Return [X, Y] of the center of cell containing provided text 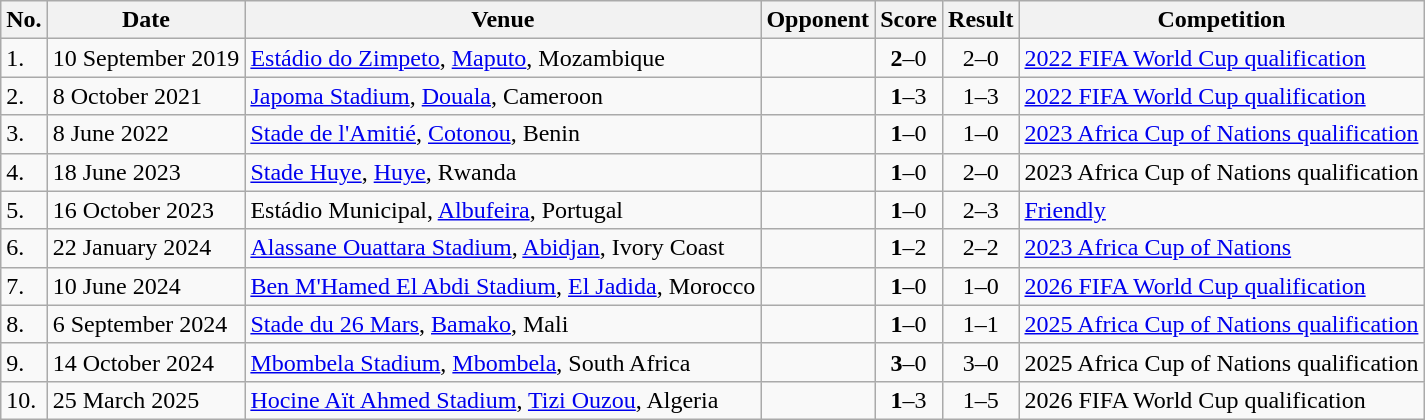
2–3 [981, 210]
1–2 [909, 248]
Japoma Stadium, Douala, Cameroon [503, 96]
No. [24, 20]
10 September 2019 [146, 58]
Mbombela Stadium, Mbombela, South Africa [503, 362]
1–1 [981, 324]
10 June 2024 [146, 286]
4. [24, 172]
3. [24, 134]
2–2 [981, 248]
Stade Huye, Huye, Rwanda [503, 172]
Hocine Aït Ahmed Stadium, Tizi Ouzou, Algeria [503, 400]
Stade de l'Amitié, Cotonou, Benin [503, 134]
8. [24, 324]
Score [909, 20]
10. [24, 400]
25 March 2025 [146, 400]
Date [146, 20]
8 October 2021 [146, 96]
1–5 [981, 400]
Estádio do Zimpeto, Maputo, Mozambique [503, 58]
Competition [1222, 20]
22 January 2024 [146, 248]
16 October 2023 [146, 210]
8 June 2022 [146, 134]
2. [24, 96]
Alassane Ouattara Stadium, Abidjan, Ivory Coast [503, 248]
Opponent [818, 20]
6. [24, 248]
Ben M'Hamed El Abdi Stadium, El Jadida, Morocco [503, 286]
14 October 2024 [146, 362]
9. [24, 362]
6 September 2024 [146, 324]
Venue [503, 20]
7. [24, 286]
2023 Africa Cup of Nations [1222, 248]
Stade du 26 Mars, Bamako, Mali [503, 324]
1. [24, 58]
18 June 2023 [146, 172]
Estádio Municipal, Albufeira, Portugal [503, 210]
Result [981, 20]
Friendly [1222, 210]
5. [24, 210]
